Determine the (x, y) coordinate at the center of the cell enclosing the given text.  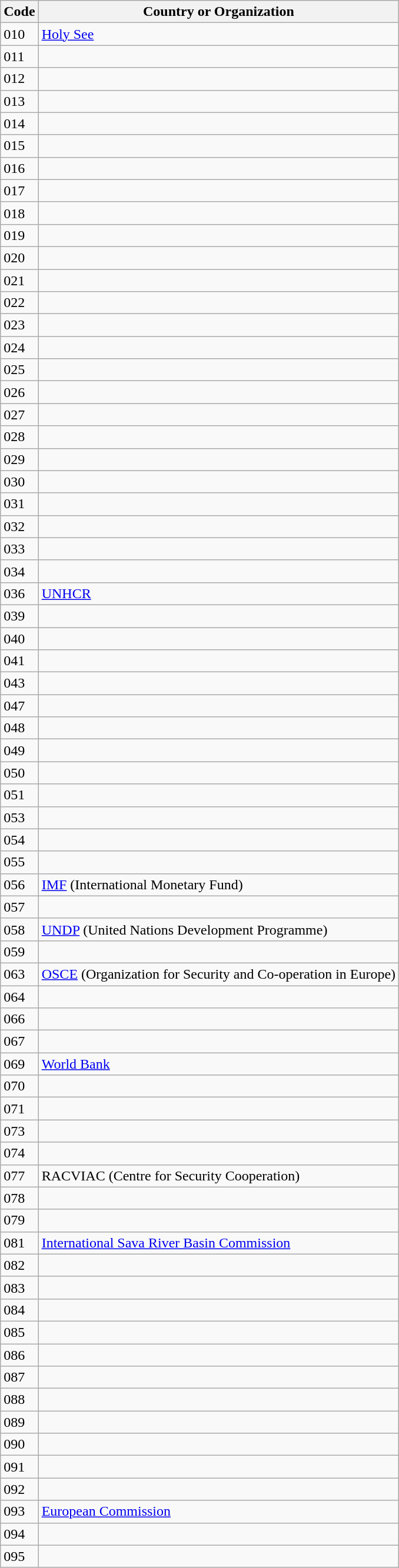
084 (19, 1310)
RACVIAC (Centre for Security Cooperation) (218, 1176)
018 (19, 213)
049 (19, 750)
047 (19, 706)
017 (19, 191)
012 (19, 79)
036 (19, 593)
059 (19, 952)
067 (19, 1042)
057 (19, 907)
OSCE (Organization for Security and Co-operation in Europe) (218, 974)
IMF (International Monetary Fund) (218, 885)
023 (19, 325)
014 (19, 124)
056 (19, 885)
010 (19, 34)
026 (19, 392)
015 (19, 146)
087 (19, 1377)
Code (19, 12)
034 (19, 571)
070 (19, 1086)
019 (19, 235)
077 (19, 1176)
International Sava River Basin Commission (218, 1243)
031 (19, 504)
European Commission (218, 1512)
073 (19, 1131)
011 (19, 56)
078 (19, 1198)
055 (19, 862)
040 (19, 638)
041 (19, 661)
092 (19, 1489)
054 (19, 840)
024 (19, 348)
032 (19, 526)
085 (19, 1332)
079 (19, 1220)
083 (19, 1287)
030 (19, 482)
051 (19, 795)
066 (19, 1019)
095 (19, 1556)
063 (19, 974)
074 (19, 1153)
088 (19, 1400)
UNDP (United Nations Development Programme) (218, 929)
043 (19, 683)
050 (19, 773)
064 (19, 997)
082 (19, 1265)
021 (19, 281)
020 (19, 258)
028 (19, 437)
025 (19, 370)
029 (19, 459)
039 (19, 616)
069 (19, 1064)
094 (19, 1534)
UNHCR (218, 593)
022 (19, 303)
World Bank (218, 1064)
093 (19, 1512)
Holy See (218, 34)
071 (19, 1109)
Country or Organization (218, 12)
027 (19, 415)
089 (19, 1422)
081 (19, 1243)
033 (19, 549)
016 (19, 168)
091 (19, 1467)
053 (19, 818)
013 (19, 101)
086 (19, 1355)
090 (19, 1444)
048 (19, 728)
058 (19, 929)
